Output the [X, Y] coordinate of the center of the cell containing the given text.  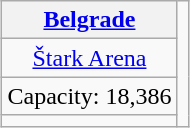
Belgrade [90, 20]
Capacity: 18,386 [90, 96]
Štark Arena [90, 58]
